From the cell containing the given text, extract its center point as [X, Y] coordinate. 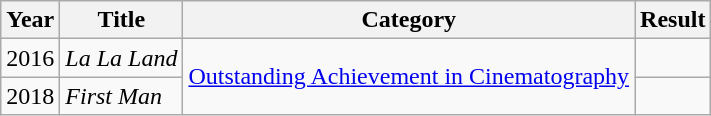
Outstanding Achievement in Cinematography [409, 77]
2016 [30, 58]
Category [409, 20]
Title [122, 20]
La La Land [122, 58]
Year [30, 20]
2018 [30, 96]
Result [673, 20]
First Man [122, 96]
